From the cell containing the given text, extract its center point as (X, Y) coordinate. 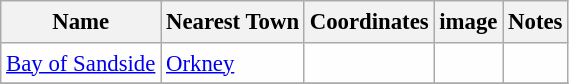
Nearest Town (233, 22)
Bay of Sandside (81, 62)
Notes (536, 22)
Coordinates (369, 22)
Name (81, 22)
image (468, 22)
Orkney (233, 62)
